Return [x, y] of the center of cell containing provided text 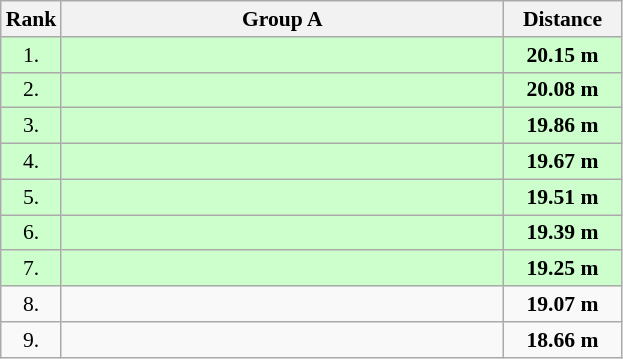
19.86 m [562, 126]
19.25 m [562, 269]
20.15 m [562, 55]
8. [32, 304]
9. [32, 340]
7. [32, 269]
Distance [562, 19]
19.51 m [562, 197]
20.08 m [562, 90]
19.39 m [562, 233]
19.67 m [562, 162]
19.07 m [562, 304]
18.66 m [562, 340]
6. [32, 233]
5. [32, 197]
4. [32, 162]
3. [32, 126]
1. [32, 55]
Group A [282, 19]
2. [32, 90]
Rank [32, 19]
